Extract the (x, y) coordinate from the center of the cell holding the provided text.  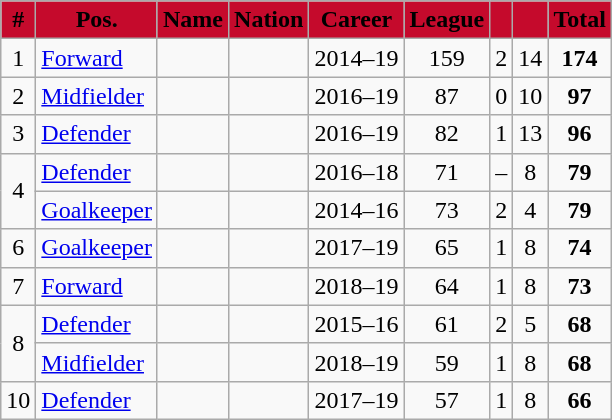
96 (580, 134)
61 (447, 324)
64 (447, 286)
59 (447, 362)
2014–16 (356, 210)
97 (580, 96)
– (502, 172)
League (447, 20)
65 (447, 248)
7 (18, 286)
2016–18 (356, 172)
3 (18, 134)
Total (580, 20)
82 (447, 134)
13 (530, 134)
14 (530, 58)
Nation (269, 20)
2014–19 (356, 58)
57 (447, 400)
87 (447, 96)
Name (192, 20)
74 (580, 248)
174 (580, 58)
6 (18, 248)
# (18, 20)
Career (356, 20)
71 (447, 172)
2015–16 (356, 324)
Pos. (97, 20)
159 (447, 58)
0 (502, 96)
66 (580, 400)
5 (530, 324)
